Find where the given text appears and provide that cell's center as (X, Y) coordinate. 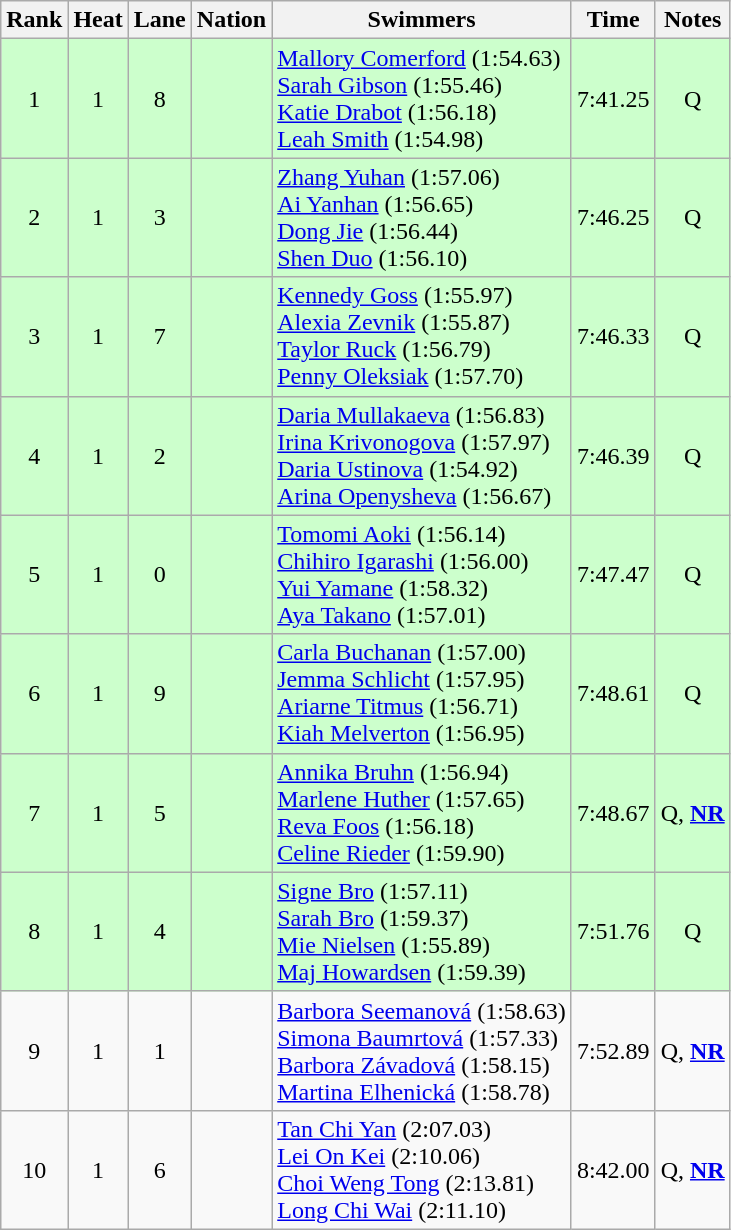
Swimmers (422, 20)
7:52.89 (613, 1050)
Tan Chi Yan (2:07.03)Lei On Kei (2:10.06)Choi Weng Tong (2:13.81)Long Chi Wai (2:11.10) (422, 1170)
Nation (231, 20)
Daria Mullakaeva (1:56.83)Irina Krivonogova (1:57.97)Daria Ustinova (1:54.92)Arina Openysheva (1:56.67) (422, 456)
10 (34, 1170)
Annika Bruhn (1:56.94)Marlene Huther (1:57.65)Reva Foos (1:56.18)Celine Rieder (1:59.90) (422, 812)
Lane (160, 20)
Mallory Comerford (1:54.63)Sarah Gibson (1:55.46)Katie Drabot (1:56.18)Leah Smith (1:54.98) (422, 98)
8:42.00 (613, 1170)
7:47.47 (613, 574)
7:48.61 (613, 694)
Kennedy Goss (1:55.97)Alexia Zevnik (1:55.87)Taylor Ruck (1:56.79)Penny Oleksiak (1:57.70) (422, 336)
Notes (692, 20)
Barbora Seemanová (1:58.63)Simona Baumrtová (1:57.33)Barbora Závadová (1:58.15)Martina Elhenická (1:58.78) (422, 1050)
Time (613, 20)
0 (160, 574)
7:46.39 (613, 456)
7:46.25 (613, 218)
7:51.76 (613, 932)
Signe Bro (1:57.11)Sarah Bro (1:59.37)Mie Nielsen (1:55.89)Maj Howardsen (1:59.39) (422, 932)
7:41.25 (613, 98)
Carla Buchanan (1:57.00)Jemma Schlicht (1:57.95)Ariarne Titmus (1:56.71)Kiah Melverton (1:56.95) (422, 694)
Heat (98, 20)
Rank (34, 20)
Tomomi Aoki (1:56.14)Chihiro Igarashi (1:56.00)Yui Yamane (1:58.32)Aya Takano (1:57.01) (422, 574)
Zhang Yuhan (1:57.06)Ai Yanhan (1:56.65)Dong Jie (1:56.44)Shen Duo (1:56.10) (422, 218)
7:48.67 (613, 812)
7:46.33 (613, 336)
